Pinpoint the cell where the given text exists, returning its (X, Y) midpoint coordinate. 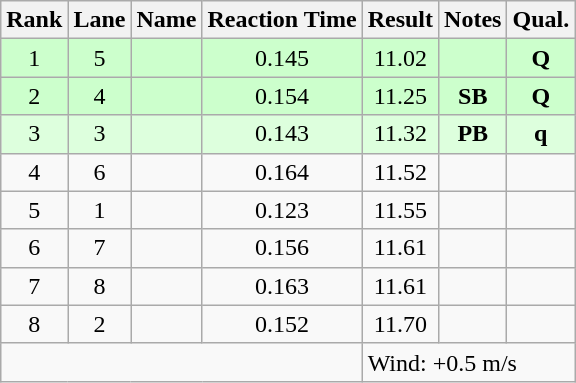
0.163 (282, 286)
0.164 (282, 172)
0.156 (282, 248)
PB (473, 134)
Reaction Time (282, 20)
Result (400, 20)
11.52 (400, 172)
0.123 (282, 210)
Rank (34, 20)
0.152 (282, 324)
11.25 (400, 96)
11.02 (400, 58)
q (541, 134)
Name (166, 20)
SB (473, 96)
Qual. (541, 20)
0.154 (282, 96)
Lane (100, 20)
Wind: +0.5 m/s (468, 362)
11.70 (400, 324)
Notes (473, 20)
11.32 (400, 134)
11.55 (400, 210)
0.145 (282, 58)
0.143 (282, 134)
